Provide the (X, Y) coordinate of the cell's center where the given text is located.  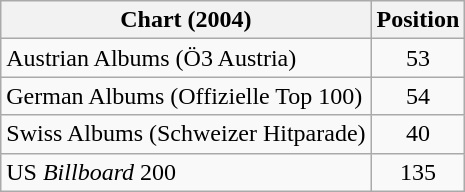
135 (418, 172)
Position (418, 20)
Swiss Albums (Schweizer Hitparade) (186, 134)
Chart (2004) (186, 20)
54 (418, 96)
53 (418, 58)
40 (418, 134)
Austrian Albums (Ö3 Austria) (186, 58)
German Albums (Offizielle Top 100) (186, 96)
US Billboard 200 (186, 172)
